Determine the [X, Y] coordinate at the center of the cell enclosing the given text.  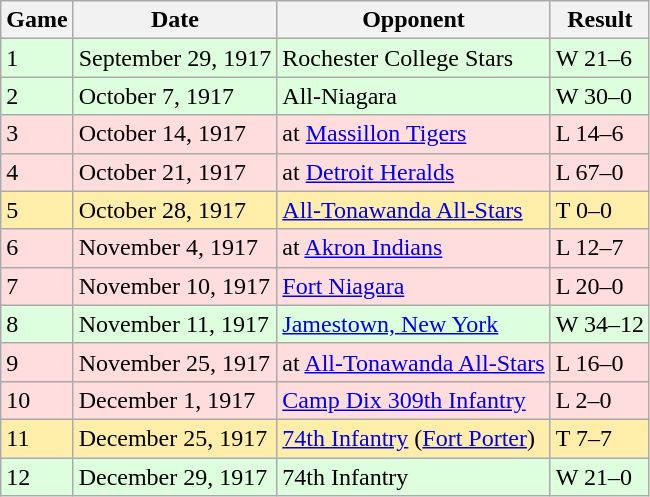
L 12–7 [600, 248]
74th Infantry (Fort Porter) [414, 438]
All-Tonawanda All-Stars [414, 210]
3 [37, 134]
5 [37, 210]
11 [37, 438]
L 20–0 [600, 286]
Result [600, 20]
November 4, 1917 [175, 248]
10 [37, 400]
October 14, 1917 [175, 134]
W 34–12 [600, 324]
8 [37, 324]
L 2–0 [600, 400]
December 25, 1917 [175, 438]
W 21–0 [600, 477]
Date [175, 20]
12 [37, 477]
at Massillon Tigers [414, 134]
L 67–0 [600, 172]
T 0–0 [600, 210]
Rochester College Stars [414, 58]
74th Infantry [414, 477]
Camp Dix 309th Infantry [414, 400]
at All-Tonawanda All-Stars [414, 362]
T 7–7 [600, 438]
Fort Niagara [414, 286]
November 11, 1917 [175, 324]
6 [37, 248]
L 16–0 [600, 362]
W 21–6 [600, 58]
Opponent [414, 20]
Game [37, 20]
2 [37, 96]
October 21, 1917 [175, 172]
December 1, 1917 [175, 400]
4 [37, 172]
7 [37, 286]
October 28, 1917 [175, 210]
Jamestown, New York [414, 324]
W 30–0 [600, 96]
October 7, 1917 [175, 96]
November 10, 1917 [175, 286]
at Akron Indians [414, 248]
All-Niagara [414, 96]
L 14–6 [600, 134]
1 [37, 58]
September 29, 1917 [175, 58]
December 29, 1917 [175, 477]
at Detroit Heralds [414, 172]
9 [37, 362]
November 25, 1917 [175, 362]
